Pinpoint the cell where the given text exists, returning its [x, y] midpoint coordinate. 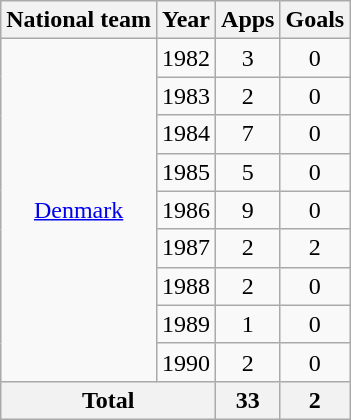
1983 [186, 96]
1982 [186, 58]
3 [248, 58]
7 [248, 134]
Apps [248, 20]
1987 [186, 248]
Goals [315, 20]
Denmark [79, 210]
5 [248, 172]
1990 [186, 362]
1984 [186, 134]
Total [108, 400]
1985 [186, 172]
1 [248, 324]
1986 [186, 210]
33 [248, 400]
National team [79, 20]
1988 [186, 286]
9 [248, 210]
1989 [186, 324]
Year [186, 20]
